Search for the cell housing the specified text and yield its [x, y] center coordinate. 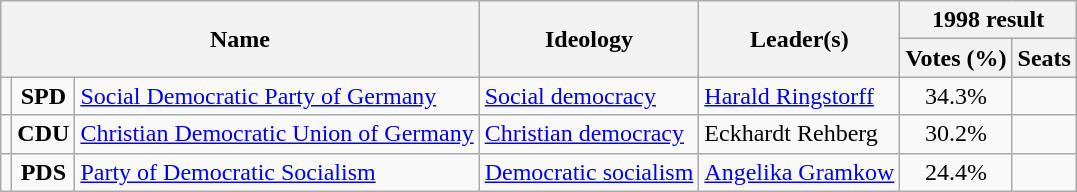
Angelika Gramkow [800, 172]
Leader(s) [800, 39]
Votes (%) [956, 58]
Social democracy [589, 96]
PDS [44, 172]
24.4% [956, 172]
30.2% [956, 134]
Party of Democratic Socialism [277, 172]
SPD [44, 96]
Christian Democratic Union of Germany [277, 134]
1998 result [988, 20]
CDU [44, 134]
Name [240, 39]
Seats [1044, 58]
Democratic socialism [589, 172]
Eckhardt Rehberg [800, 134]
Christian democracy [589, 134]
34.3% [956, 96]
Social Democratic Party of Germany [277, 96]
Ideology [589, 39]
Harald Ringstorff [800, 96]
